For the text-containing cell, return its midpoint in (X, Y) coordinate format. 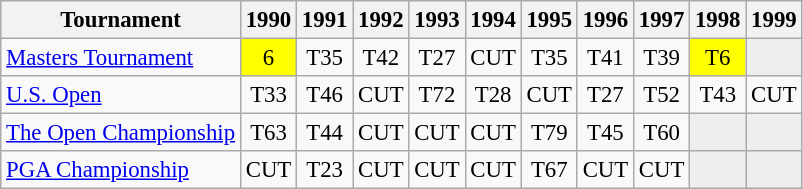
1992 (381, 20)
T72 (437, 95)
T44 (325, 133)
T79 (549, 133)
The Open Championship (121, 133)
PGA Championship (121, 170)
Masters Tournament (121, 58)
U.S. Open (121, 95)
1997 (661, 20)
T63 (268, 133)
T67 (549, 170)
1991 (325, 20)
T52 (661, 95)
T41 (605, 58)
Tournament (121, 20)
1996 (605, 20)
T60 (661, 133)
T45 (605, 133)
1999 (774, 20)
1990 (268, 20)
T46 (325, 95)
6 (268, 58)
T28 (493, 95)
1998 (718, 20)
T39 (661, 58)
T42 (381, 58)
1995 (549, 20)
T23 (325, 170)
1994 (493, 20)
T6 (718, 58)
1993 (437, 20)
T33 (268, 95)
T43 (718, 95)
